Provide the [X, Y] coordinate of the cell's center where the given text is located.  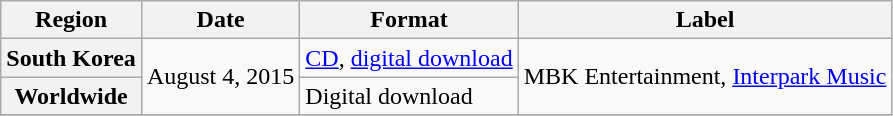
MBK Entertainment, Interpark Music [705, 77]
Format [409, 20]
Date [220, 20]
Label [705, 20]
Worldwide [72, 96]
CD, digital download [409, 58]
Region [72, 20]
August 4, 2015 [220, 77]
South Korea [72, 58]
Digital download [409, 96]
